Extract the [x, y] coordinate from the center of the cell holding the provided text.  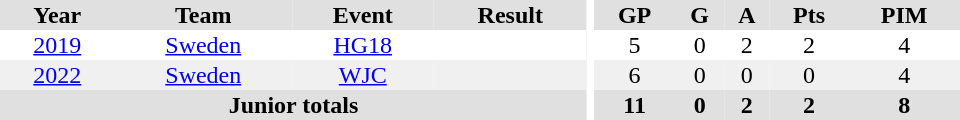
2022 [58, 75]
5 [635, 45]
WJC [363, 75]
Pts [810, 15]
Event [363, 15]
A [747, 15]
PIM [904, 15]
6 [635, 75]
Team [204, 15]
Result [511, 15]
Junior totals [294, 105]
HG18 [363, 45]
G [700, 15]
Year [58, 15]
11 [635, 105]
8 [904, 105]
2019 [58, 45]
GP [635, 15]
